Search for the cell housing the specified text and yield its (X, Y) center coordinate. 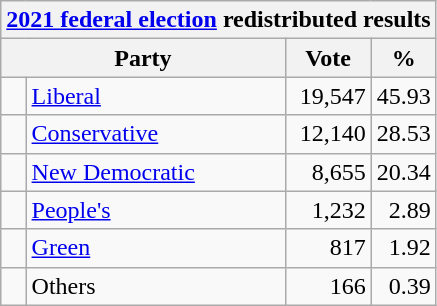
2.89 (404, 210)
28.53 (404, 134)
% (404, 58)
8,655 (328, 172)
2021 federal election redistributed results (218, 20)
Vote (328, 58)
12,140 (328, 134)
Others (156, 286)
19,547 (328, 96)
45.93 (404, 96)
1,232 (328, 210)
People's (156, 210)
Conservative (156, 134)
1.92 (404, 248)
Party (143, 58)
166 (328, 286)
20.34 (404, 172)
0.39 (404, 286)
817 (328, 248)
Green (156, 248)
New Democratic (156, 172)
Liberal (156, 96)
